Find where the given text appears and provide that cell's center as [X, Y] coordinate. 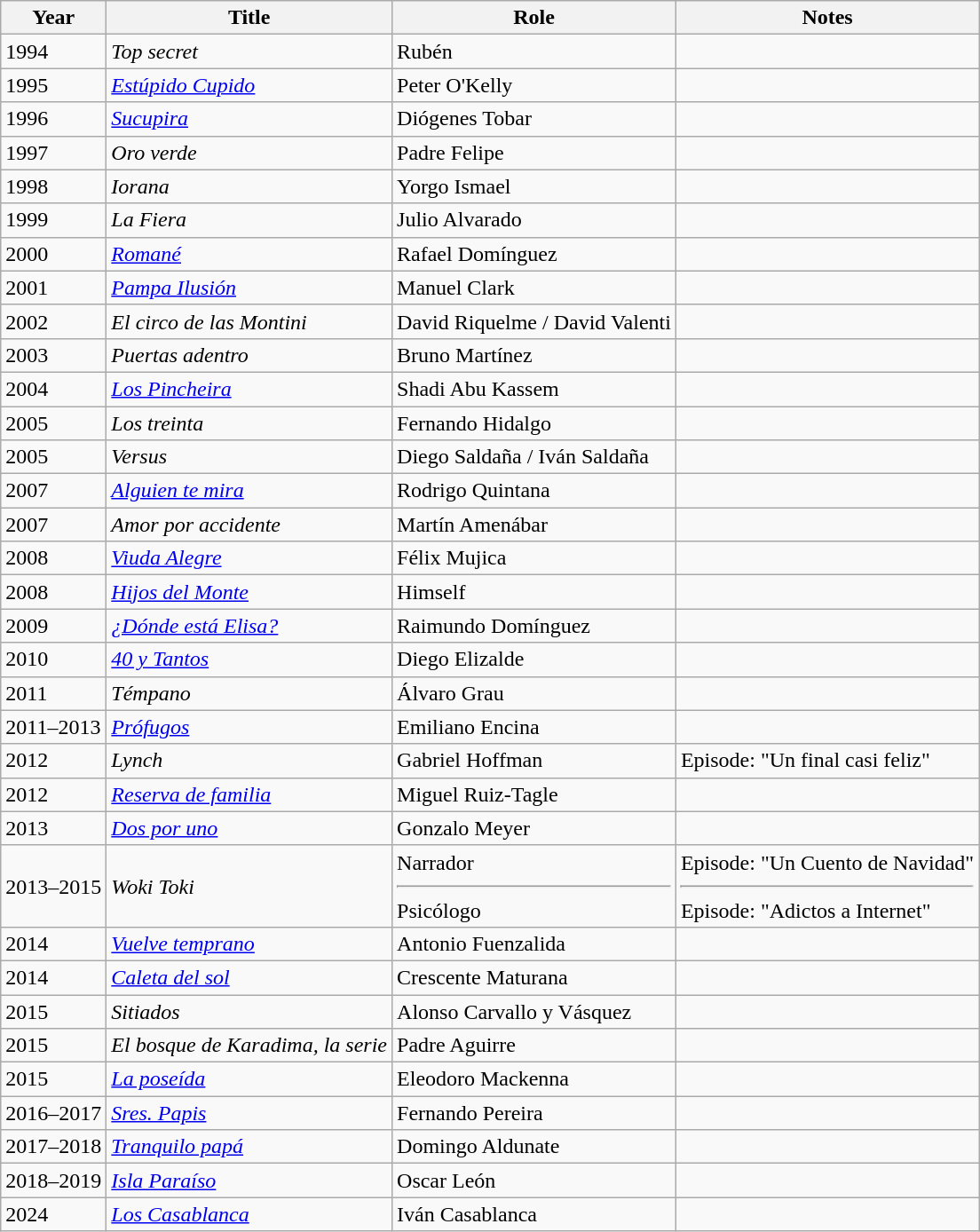
1999 [53, 220]
Álvaro Grau [534, 693]
Tranquilo papá [249, 1147]
2011 [53, 693]
Title [249, 18]
Sitiados [249, 1011]
Vuelve temprano [249, 944]
Los treinta [249, 423]
Lynch [249, 761]
Rafael Domínguez [534, 254]
Pampa Ilusión [249, 288]
Estúpido Cupido [249, 85]
Rubén [534, 51]
Year [53, 18]
Félix Mujica [534, 558]
Viuda Alegre [249, 558]
2013 [53, 828]
2017–2018 [53, 1147]
Reserva de familia [249, 794]
Caleta del sol [249, 977]
Alonso Carvallo y Vásquez [534, 1011]
2001 [53, 288]
El bosque de Karadima, la serie [249, 1046]
Oro verde [249, 153]
Iorana [249, 186]
Antonio Fuenzalida [534, 944]
Julio Alvarado [534, 220]
2003 [53, 355]
Diego Elizalde [534, 659]
Raimundo Domínguez [534, 626]
NarradorPsicólogo [534, 886]
40 y Tantos [249, 659]
2010 [53, 659]
2011–2013 [53, 727]
Versus [249, 457]
2009 [53, 626]
Himself [534, 592]
2016–2017 [53, 1113]
David Riquelme / David Valenti [534, 321]
La Fiera [249, 220]
Episode: "Un final casi feliz" [827, 761]
El circo de las Montini [249, 321]
Episode: "Un Cuento de Navidad"Episode: "Adictos a Internet" [827, 886]
Padre Aguirre [534, 1046]
2018–2019 [53, 1181]
2013–2015 [53, 886]
Notes [827, 18]
Crescente Maturana [534, 977]
Oscar León [534, 1181]
Eleodoro Mackenna [534, 1079]
Yorgo Ismael [534, 186]
Martín Amenábar [534, 525]
Témpano [249, 693]
1995 [53, 85]
Top secret [249, 51]
Shadi Abu Kassem [534, 389]
1994 [53, 51]
Romané [249, 254]
¿Dónde está Elisa? [249, 626]
Sucupira [249, 119]
Fernando Pereira [534, 1113]
Gonzalo Meyer [534, 828]
Alguien te mira [249, 491]
Diego Saldaña / Iván Saldaña [534, 457]
Bruno Martínez [534, 355]
2000 [53, 254]
Peter O'Kelly [534, 85]
Rodrigo Quintana [534, 491]
Domingo Aldunate [534, 1147]
Gabriel Hoffman [534, 761]
Fernando Hidalgo [534, 423]
La poseída [249, 1079]
Isla Paraíso [249, 1181]
Iván Casablanca [534, 1214]
2004 [53, 389]
Amor por accidente [249, 525]
1996 [53, 119]
Hijos del Monte [249, 592]
Prófugos [249, 727]
Manuel Clark [534, 288]
Emiliano Encina [534, 727]
Diógenes Tobar [534, 119]
1997 [53, 153]
Role [534, 18]
2002 [53, 321]
Padre Felipe [534, 153]
Los Pincheira [249, 389]
Dos por uno [249, 828]
Puertas adentro [249, 355]
Sres. Papis [249, 1113]
2024 [53, 1214]
Woki Toki [249, 886]
Miguel Ruiz-Tagle [534, 794]
1998 [53, 186]
Los Casablanca [249, 1214]
